Return [x, y] of the center of cell containing provided text 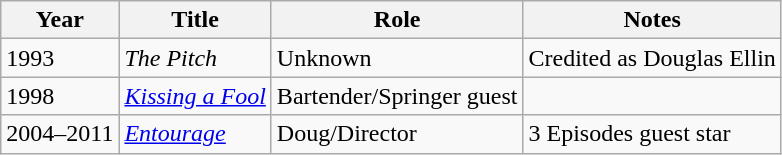
Kissing a Fool [195, 96]
Notes [652, 20]
Bartender/Springer guest [397, 96]
Credited as Douglas Ellin [652, 58]
3 Episodes guest star [652, 134]
1998 [60, 96]
Role [397, 20]
The Pitch [195, 58]
Year [60, 20]
Doug/Director [397, 134]
Entourage [195, 134]
1993 [60, 58]
Unknown [397, 58]
Title [195, 20]
2004–2011 [60, 134]
